From the cell containing the given text, extract its center point as (x, y) coordinate. 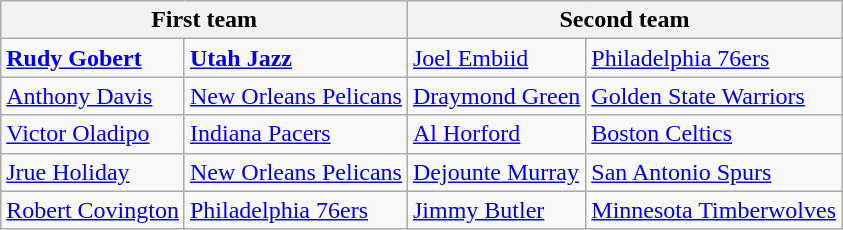
First team (204, 20)
Jimmy Butler (496, 210)
Golden State Warriors (714, 96)
Utah Jazz (296, 58)
Jrue Holiday (93, 172)
Anthony Davis (93, 96)
Joel Embiid (496, 58)
Boston Celtics (714, 134)
San Antonio Spurs (714, 172)
Second team (624, 20)
Victor Oladipo (93, 134)
Rudy Gobert (93, 58)
Dejounte Murray (496, 172)
Draymond Green (496, 96)
Robert Covington (93, 210)
Indiana Pacers (296, 134)
Al Horford (496, 134)
Minnesota Timberwolves (714, 210)
